Capture the cell that displays the provided text and extract its (x, y) central coordinate. 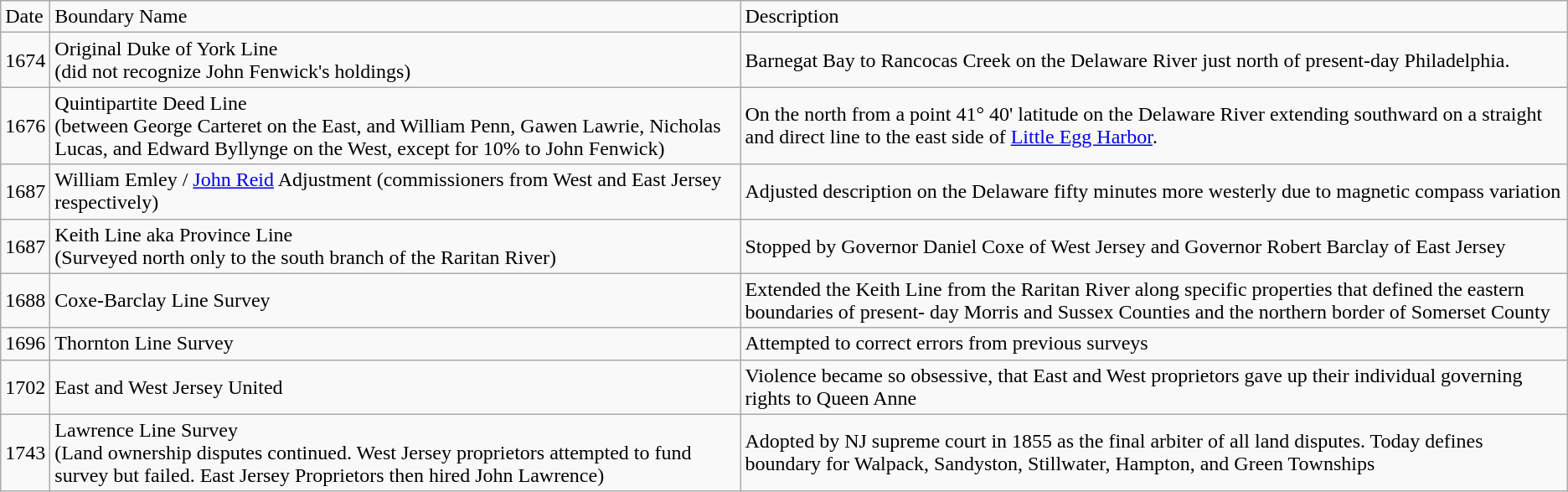
Thornton Line Survey (395, 344)
1676 (25, 126)
Boundary Name (395, 17)
1743 (25, 453)
1674 (25, 60)
William Emley / John Reid Adjustment (commissioners from West and East Jersey respectively) (395, 191)
Stopped by Governor Daniel Coxe of West Jersey and Governor Robert Barclay of East Jersey (1154, 246)
East and West Jersey United (395, 387)
Adjusted description on the Delaware fifty minutes more westerly due to magnetic compass variation (1154, 191)
Barnegat Bay to Rancocas Creek on the Delaware River just north of present-day Philadelphia. (1154, 60)
Coxe-Barclay Line Survey (395, 300)
Date (25, 17)
Attempted to correct errors from previous surveys (1154, 344)
Description (1154, 17)
Original Duke of York Line(did not recognize John Fenwick's holdings) (395, 60)
Violence became so obsessive, that East and West proprietors gave up their individual governing rights to Queen Anne (1154, 387)
1696 (25, 344)
Keith Line aka Province Line(Surveyed north only to the south branch of the Raritan River) (395, 246)
1688 (25, 300)
1702 (25, 387)
